Detect which cell encompasses the target text, then output its [x, y] center coordinate. 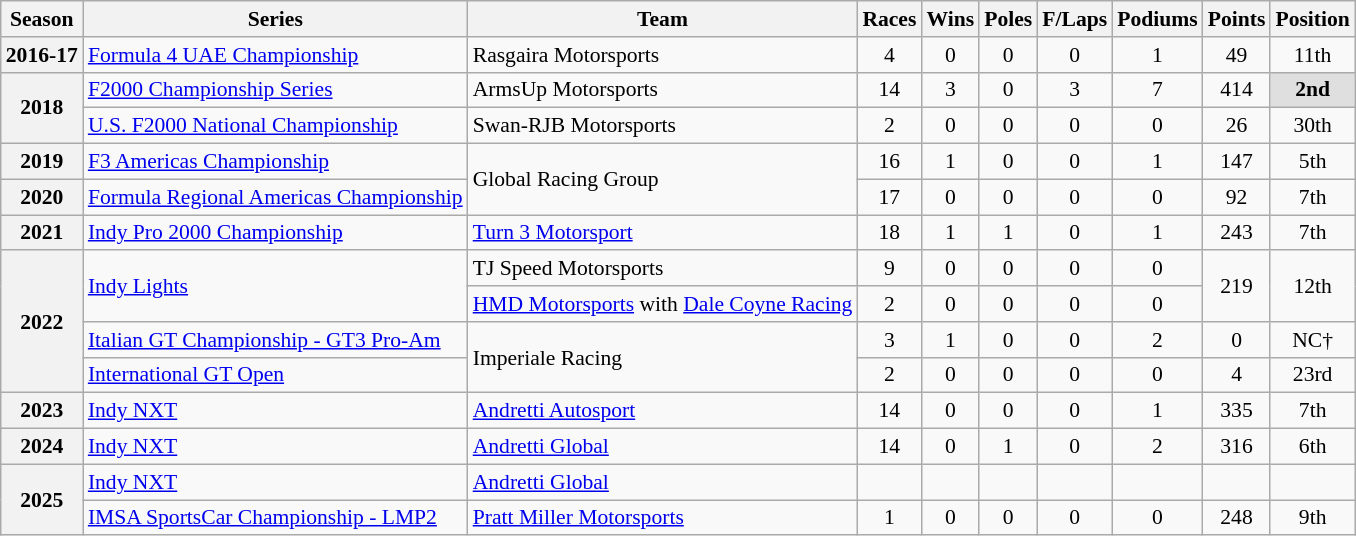
17 [889, 197]
414 [1237, 90]
Pratt Miller Motorsports [663, 518]
5th [1312, 162]
92 [1237, 197]
Italian GT Championship - GT3 Pro-Am [276, 340]
219 [1237, 286]
2019 [42, 162]
IMSA SportsCar Championship - LMP2 [276, 518]
23rd [1312, 375]
16 [889, 162]
U.S. F2000 National Championship [276, 126]
6th [1312, 447]
2025 [42, 500]
Imperiale Racing [663, 358]
HMD Motorsports with Dale Coyne Racing [663, 304]
Global Racing Group [663, 180]
F3 Americas Championship [276, 162]
2nd [1312, 90]
TJ Speed Motorsports [663, 269]
Season [42, 19]
Formula Regional Americas Championship [276, 197]
147 [1237, 162]
Podiums [1158, 19]
243 [1237, 233]
9th [1312, 518]
335 [1237, 411]
2020 [42, 197]
Series [276, 19]
30th [1312, 126]
12th [1312, 286]
49 [1237, 55]
Team [663, 19]
Formula 4 UAE Championship [276, 55]
11th [1312, 55]
Poles [1008, 19]
F2000 Championship Series [276, 90]
Indy Pro 2000 Championship [276, 233]
248 [1237, 518]
2022 [42, 322]
Position [1312, 19]
2024 [42, 447]
Swan-RJB Motorsports [663, 126]
2018 [42, 108]
Andretti Autosport [663, 411]
ArmsUp Motorsports [663, 90]
F/Laps [1074, 19]
Races [889, 19]
International GT Open [276, 375]
NC† [1312, 340]
Indy Lights [276, 286]
7 [1158, 90]
2016-17 [42, 55]
Rasgaira Motorsports [663, 55]
2023 [42, 411]
26 [1237, 126]
Points [1237, 19]
316 [1237, 447]
9 [889, 269]
Turn 3 Motorsport [663, 233]
2021 [42, 233]
Wins [950, 19]
18 [889, 233]
